Scan for the cell matching the given text and deliver its (x, y) coordinate at center. 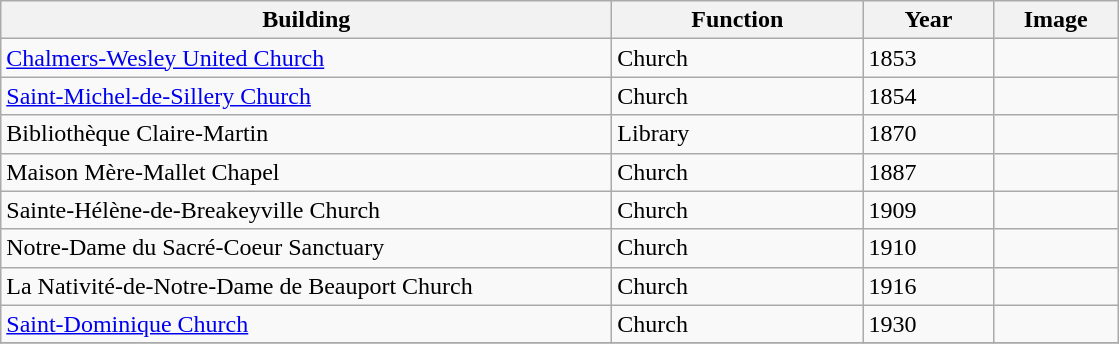
1910 (928, 248)
1870 (928, 134)
Library (738, 134)
Saint-Michel-de-Sillery Church (306, 96)
Notre-Dame du Sacré-Coeur Sanctuary (306, 248)
1853 (928, 58)
1909 (928, 210)
Bibliothèque Claire-Martin (306, 134)
1887 (928, 172)
1930 (928, 324)
1916 (928, 286)
Year (928, 20)
1854 (928, 96)
La Nativité-de-Notre-Dame de Beauport Church (306, 286)
Function (738, 20)
Sainte-Hélène-de-Breakeyville Church (306, 210)
Image (1056, 20)
Building (306, 20)
Chalmers-Wesley United Church (306, 58)
Maison Mère-Mallet Chapel (306, 172)
Saint-Dominique Church (306, 324)
